Pinpoint the cell where the given text exists, returning its (x, y) midpoint coordinate. 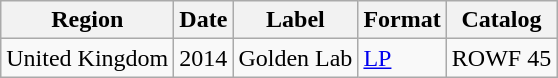
Catalog (501, 20)
LP (402, 58)
Label (296, 20)
2014 (204, 58)
ROWF 45 (501, 58)
Date (204, 20)
United Kingdom (88, 58)
Golden Lab (296, 58)
Format (402, 20)
Region (88, 20)
